For the text-containing cell, return its midpoint in (X, Y) coordinate format. 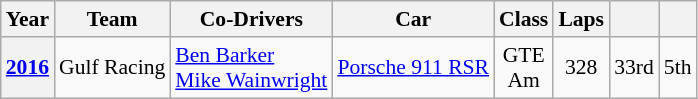
5th (678, 68)
GTEAm (524, 68)
328 (581, 68)
Laps (581, 19)
Ben Barker Mike Wainwright (251, 68)
Porsche 911 RSR (413, 68)
Team (112, 19)
Gulf Racing (112, 68)
Car (413, 19)
Co-Drivers (251, 19)
Year (28, 19)
2016 (28, 68)
Class (524, 19)
33rd (634, 68)
